Find where the given text appears and provide that cell's center as (x, y) coordinate. 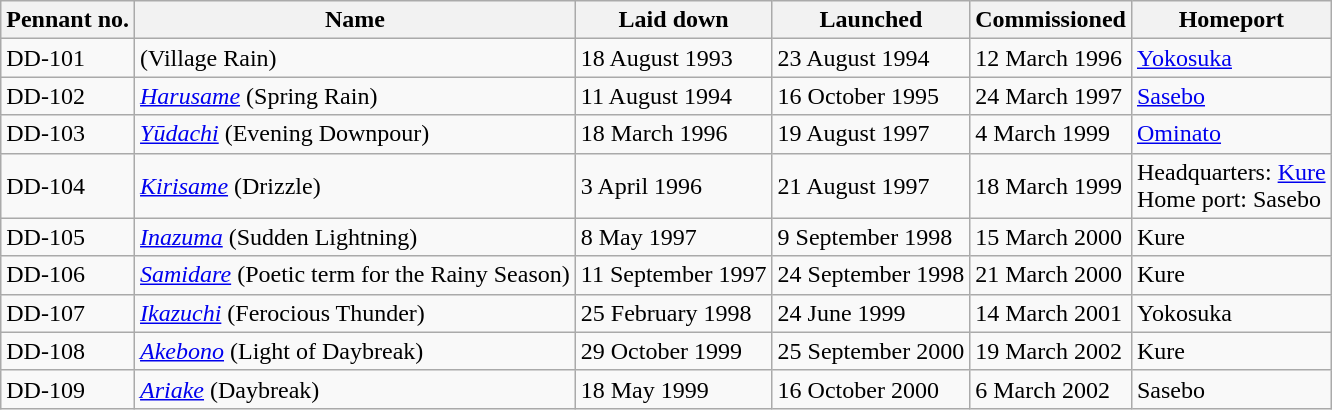
Ikazuchi (Ferocious Thunder) (356, 313)
DD-105 (68, 237)
24 June 1999 (871, 313)
DD-101 (68, 58)
Pennant no. (68, 20)
24 March 1997 (1051, 96)
16 October 2000 (871, 389)
11 August 1994 (674, 96)
29 October 1999 (674, 351)
8 May 1997 (674, 237)
DD-103 (68, 134)
Inazuma (Sudden Lightning) (356, 237)
21 August 1997 (871, 186)
DD-107 (68, 313)
18 March 1996 (674, 134)
DD-106 (68, 275)
4 March 1999 (1051, 134)
(Village Rain) (356, 58)
16 October 1995 (871, 96)
23 August 1994 (871, 58)
18 May 1999 (674, 389)
15 March 2000 (1051, 237)
DD-102 (68, 96)
21 March 2000 (1051, 275)
Harusame (Spring Rain) (356, 96)
DD-109 (68, 389)
25 February 1998 (674, 313)
19 March 2002 (1051, 351)
24 September 1998 (871, 275)
14 March 2001 (1051, 313)
Ariake (Daybreak) (356, 389)
Ominato (1231, 134)
Launched (871, 20)
11 September 1997 (674, 275)
9 September 1998 (871, 237)
19 August 1997 (871, 134)
Samidare (Poetic term for the Rainy Season) (356, 275)
18 August 1993 (674, 58)
DD-104 (68, 186)
Akebono (Light of Daybreak) (356, 351)
Commissioned (1051, 20)
25 September 2000 (871, 351)
12 March 1996 (1051, 58)
3 April 1996 (674, 186)
Kirisame (Drizzle) (356, 186)
DD-108 (68, 351)
Yūdachi (Evening Downpour) (356, 134)
Headquarters: KureHome port: Sasebo (1231, 186)
Name (356, 20)
18 March 1999 (1051, 186)
Laid down (674, 20)
6 March 2002 (1051, 389)
Homeport (1231, 20)
